Identify which cell holds the provided text, then report its [X, Y] central coordinate. 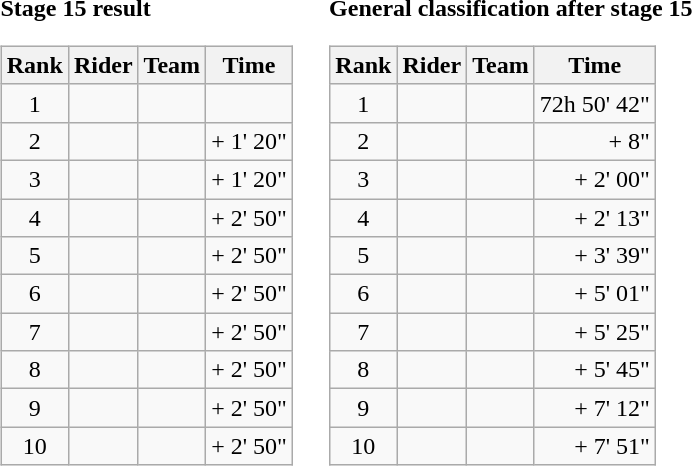
+ 2' 00" [594, 179]
+ 5' 45" [594, 370]
+ 8" [594, 141]
72h 50' 42" [594, 103]
+ 3' 39" [594, 256]
+ 5' 25" [594, 332]
+ 7' 51" [594, 446]
+ 7' 12" [594, 408]
+ 2' 13" [594, 217]
+ 5' 01" [594, 294]
